Search for the cell housing the specified text and yield its [x, y] center coordinate. 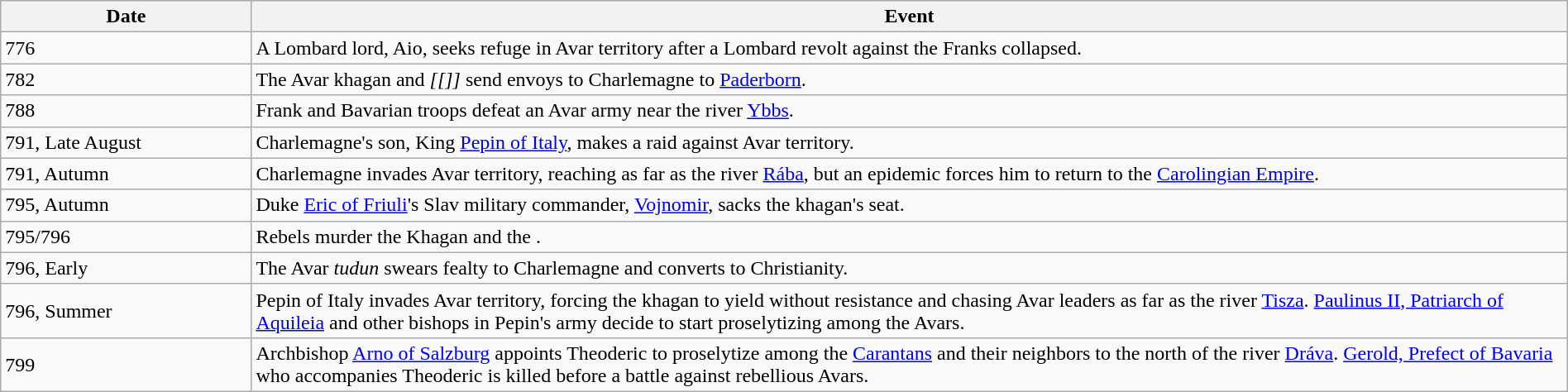
791, Late August [126, 142]
776 [126, 48]
795/796 [126, 237]
The Avar tudun swears fealty to Charlemagne and converts to Christianity. [910, 268]
788 [126, 111]
799 [126, 364]
795, Autumn [126, 205]
791, Autumn [126, 174]
Event [910, 17]
Charlemagne's son, King Pepin of Italy, makes a raid against Avar territory. [910, 142]
Frank and Bavarian troops defeat an Avar army near the river Ybbs. [910, 111]
A Lombard lord, Aio, seeks refuge in Avar territory after a Lombard revolt against the Franks collapsed. [910, 48]
796, Summer [126, 311]
Duke Eric of Friuli's Slav military commander, Vojnomir, sacks the khagan's seat. [910, 205]
Rebels murder the Khagan and the . [910, 237]
Charlemagne invades Avar territory, reaching as far as the river Rába, but an epidemic forces him to return to the Carolingian Empire. [910, 174]
The Avar khagan and [[]] send envoys to Charlemagne to Paderborn. [910, 79]
782 [126, 79]
Date [126, 17]
796, Early [126, 268]
